From the cell containing the given text, extract its center point as [X, Y] coordinate. 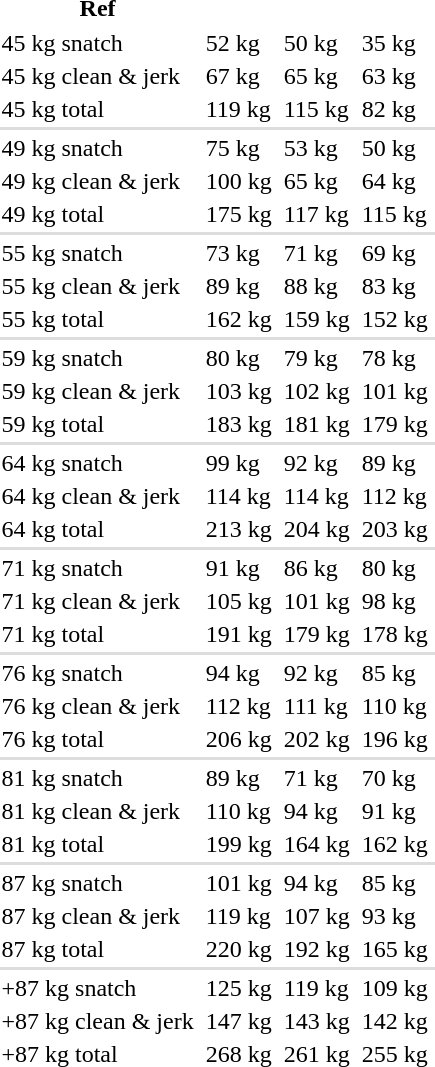
64 kg snatch [98, 463]
45 kg clean & jerk [98, 76]
55 kg total [98, 319]
203 kg [394, 529]
71 kg total [98, 634]
165 kg [394, 949]
76 kg clean & jerk [98, 706]
181 kg [316, 424]
59 kg snatch [98, 358]
49 kg total [98, 214]
59 kg total [98, 424]
99 kg [238, 463]
199 kg [238, 844]
87 kg total [98, 949]
64 kg total [98, 529]
79 kg [316, 358]
196 kg [394, 739]
183 kg [238, 424]
81 kg snatch [98, 778]
142 kg [394, 1021]
98 kg [394, 601]
143 kg [316, 1021]
87 kg clean & jerk [98, 916]
35 kg [394, 43]
105 kg [238, 601]
76 kg total [98, 739]
147 kg [238, 1021]
100 kg [238, 181]
64 kg [394, 181]
202 kg [316, 739]
70 kg [394, 778]
71 kg snatch [98, 568]
81 kg total [98, 844]
192 kg [316, 949]
82 kg [394, 109]
55 kg clean & jerk [98, 286]
63 kg [394, 76]
125 kg [238, 988]
206 kg [238, 739]
204 kg [316, 529]
73 kg [238, 253]
103 kg [238, 391]
67 kg [238, 76]
93 kg [394, 916]
76 kg snatch [98, 673]
+87 kg snatch [98, 988]
71 kg clean & jerk [98, 601]
69 kg [394, 253]
164 kg [316, 844]
45 kg total [98, 109]
53 kg [316, 148]
175 kg [238, 214]
191 kg [238, 634]
213 kg [238, 529]
75 kg [238, 148]
+87 kg clean & jerk [98, 1021]
49 kg clean & jerk [98, 181]
52 kg [238, 43]
159 kg [316, 319]
220 kg [238, 949]
88 kg [316, 286]
152 kg [394, 319]
109 kg [394, 988]
59 kg clean & jerk [98, 391]
81 kg clean & jerk [98, 811]
49 kg snatch [98, 148]
45 kg snatch [98, 43]
83 kg [394, 286]
64 kg clean & jerk [98, 496]
87 kg snatch [98, 883]
102 kg [316, 391]
117 kg [316, 214]
178 kg [394, 634]
55 kg snatch [98, 253]
107 kg [316, 916]
111 kg [316, 706]
78 kg [394, 358]
86 kg [316, 568]
